Return [X, Y] of the center of cell containing provided text 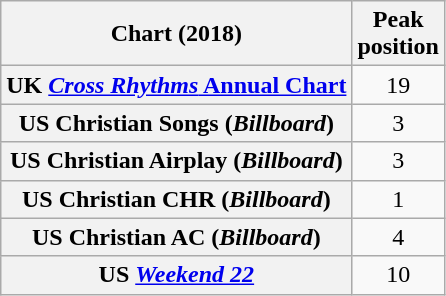
US Christian AC (Billboard) [176, 237]
4 [398, 237]
US Weekend 22 [176, 275]
10 [398, 275]
US Christian CHR (Billboard) [176, 199]
US Christian Airplay (Billboard) [176, 161]
1 [398, 199]
UK Cross Rhythms Annual Chart [176, 85]
19 [398, 85]
Peakposition [398, 34]
Chart (2018) [176, 34]
US Christian Songs (Billboard) [176, 123]
